Capture the cell that displays the provided text and extract its (x, y) central coordinate. 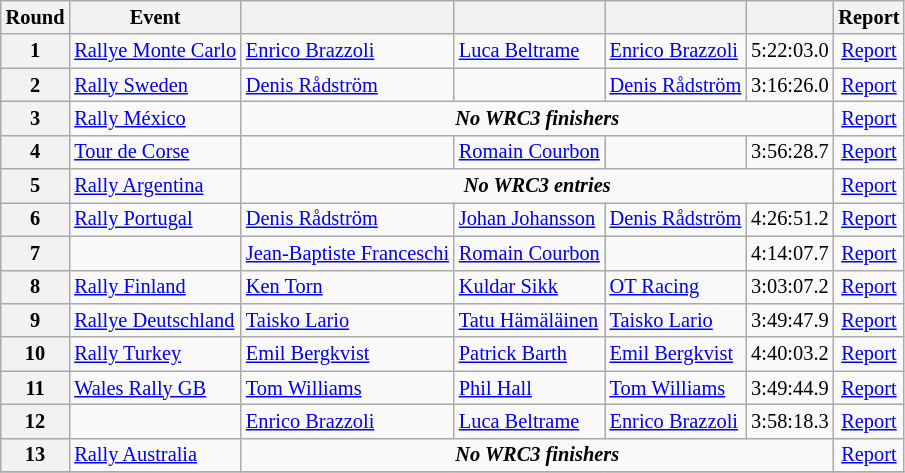
4:40:03.2 (790, 354)
Rally Portugal (155, 219)
Rally Sweden (155, 85)
Rally Finland (155, 287)
9 (36, 320)
No WRC3 entries (538, 186)
4:26:51.2 (790, 219)
5 (36, 186)
7 (36, 253)
OT Racing (676, 287)
1 (36, 51)
12 (36, 421)
3:03:07.2 (790, 287)
Ken Torn (348, 287)
3:56:28.7 (790, 152)
Rally Turkey (155, 354)
13 (36, 455)
Tatu Hämäläinen (530, 320)
4 (36, 152)
4:14:07.7 (790, 253)
Kuldar Sikk (530, 287)
Rally México (155, 118)
11 (36, 388)
Tour de Corse (155, 152)
6 (36, 219)
8 (36, 287)
3 (36, 118)
Rally Australia (155, 455)
3:58:18.3 (790, 421)
Rally Argentina (155, 186)
3:49:47.9 (790, 320)
Round (36, 17)
3:49:44.9 (790, 388)
Rallye Deutschland (155, 320)
5:22:03.0 (790, 51)
Patrick Barth (530, 354)
Rallye Monte Carlo (155, 51)
3:16:26.0 (790, 85)
Johan Johansson (530, 219)
10 (36, 354)
Wales Rally GB (155, 388)
2 (36, 85)
Jean-Baptiste Franceschi (348, 253)
Phil Hall (530, 388)
Event (155, 17)
